Determine the (x, y) coordinate at the center of the cell enclosing the given text.  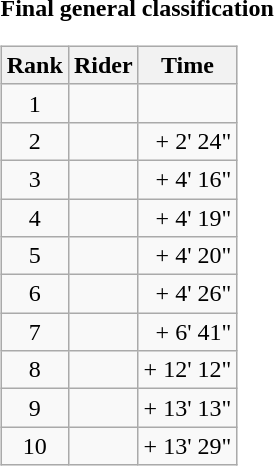
+ 13' 29" (188, 446)
10 (34, 446)
+ 13' 13" (188, 408)
+ 4' 19" (188, 217)
+ 2' 24" (188, 141)
7 (34, 332)
Rider (103, 65)
8 (34, 370)
Time (188, 65)
5 (34, 256)
+ 4' 16" (188, 179)
4 (34, 217)
+ 12' 12" (188, 370)
Rank (34, 65)
2 (34, 141)
+ 6' 41" (188, 332)
+ 4' 26" (188, 294)
+ 4' 20" (188, 256)
6 (34, 294)
9 (34, 408)
3 (34, 179)
1 (34, 103)
